Identify which cell holds the provided text, then report its [x, y] central coordinate. 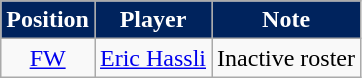
Note [286, 20]
FW [48, 58]
Eric Hassli [152, 58]
Inactive roster [286, 58]
Position [48, 20]
Player [152, 20]
